Identify which cell holds the provided text, then report its [x, y] central coordinate. 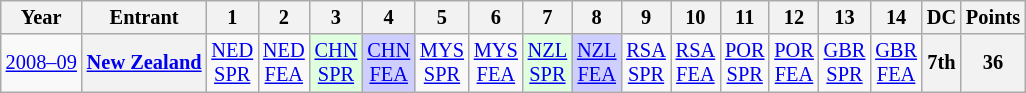
RSAFEA [696, 63]
MYSSPR [442, 63]
PORFEA [794, 63]
CHNFEA [388, 63]
RSASPR [646, 63]
7th [942, 63]
11 [744, 17]
8 [596, 17]
NZLFEA [596, 63]
GBRFEA [896, 63]
2 [284, 17]
GBRSPR [845, 63]
NEDFEA [284, 63]
PORSPR [744, 63]
DC [942, 17]
Year [42, 17]
2008–09 [42, 63]
Entrant [144, 17]
5 [442, 17]
14 [896, 17]
13 [845, 17]
6 [496, 17]
3 [336, 17]
Points [993, 17]
NZLSPR [548, 63]
4 [388, 17]
36 [993, 63]
10 [696, 17]
New Zealand [144, 63]
12 [794, 17]
7 [548, 17]
NEDSPR [232, 63]
MYSFEA [496, 63]
9 [646, 17]
CHNSPR [336, 63]
1 [232, 17]
